Determine the [X, Y] coordinate at the center of the cell enclosing the given text.  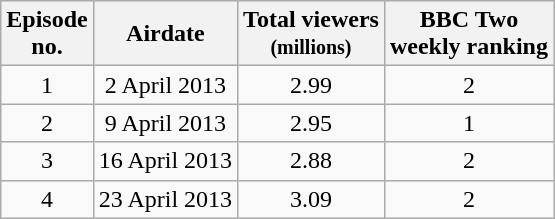
Airdate [165, 34]
23 April 2013 [165, 199]
2.99 [312, 85]
BBC Twoweekly ranking [468, 34]
9 April 2013 [165, 123]
3 [47, 161]
4 [47, 199]
3.09 [312, 199]
Total viewers(millions) [312, 34]
2.88 [312, 161]
16 April 2013 [165, 161]
Episodeno. [47, 34]
2 April 2013 [165, 85]
2.95 [312, 123]
